Capture the cell that displays the provided text and extract its (x, y) central coordinate. 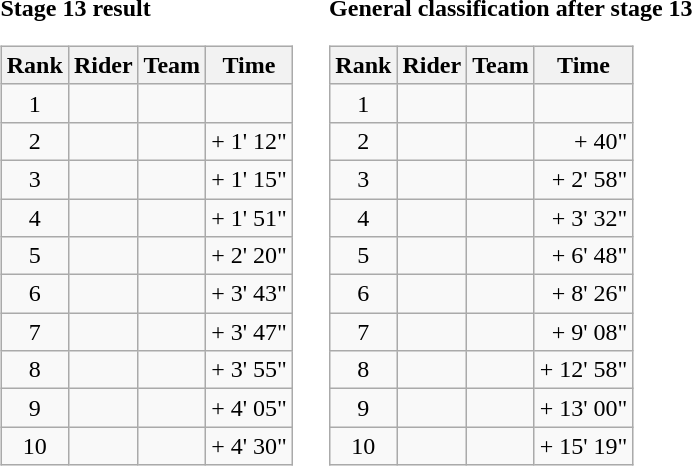
+ 2' 58" (584, 179)
+ 15' 19" (584, 446)
+ 3' 43" (250, 294)
+ 13' 00" (584, 408)
+ 12' 58" (584, 370)
+ 3' 32" (584, 217)
+ 9' 08" (584, 332)
+ 6' 48" (584, 256)
+ 1' 12" (250, 141)
+ 3' 47" (250, 332)
+ 3' 55" (250, 370)
+ 8' 26" (584, 294)
+ 2' 20" (250, 256)
+ 4' 30" (250, 446)
+ 4' 05" (250, 408)
+ 1' 51" (250, 217)
+ 1' 15" (250, 179)
+ 40" (584, 141)
